Capture the cell that displays the provided text and extract its (x, y) central coordinate. 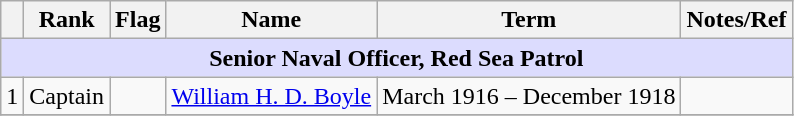
March 1916 – December 1918 (529, 96)
William H. D. Boyle (272, 96)
Rank (67, 20)
Senior Naval Officer, Red Sea Patrol (396, 58)
Flag (138, 20)
1 (12, 96)
Captain (67, 96)
Notes/Ref (736, 20)
Term (529, 20)
Name (272, 20)
